Identify which cell holds the provided text, then report its (X, Y) central coordinate. 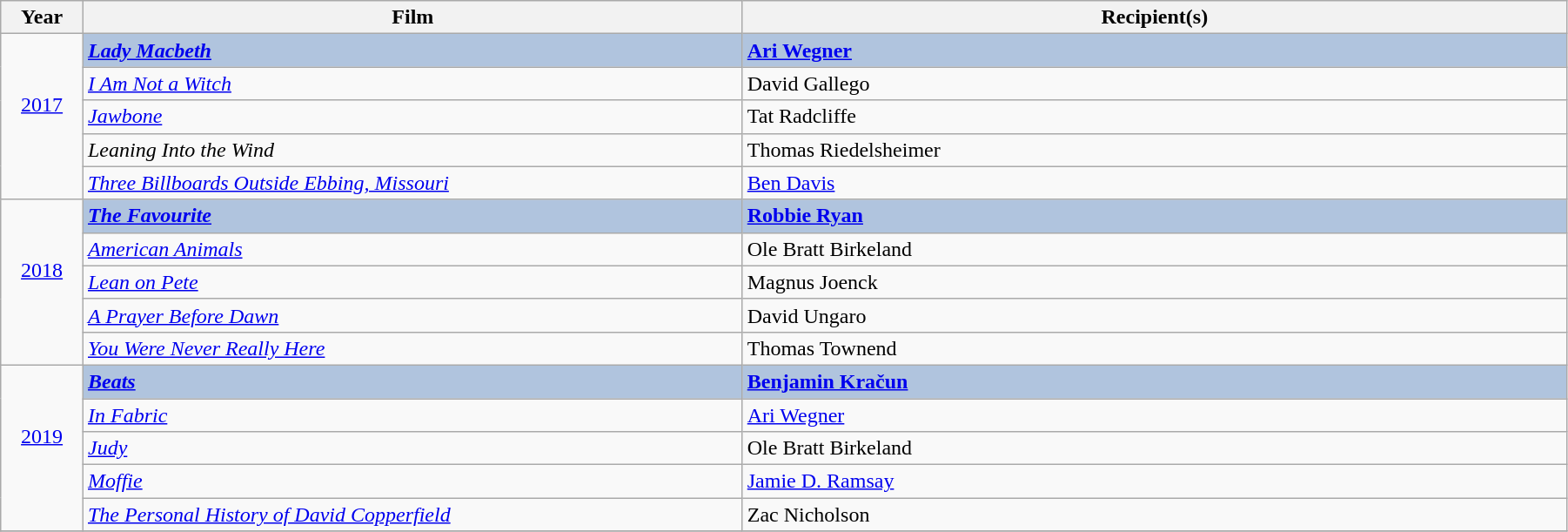
Benjamin Kračun (1154, 381)
Judy (412, 448)
Three Billboards Outside Ebbing, Missouri (412, 183)
2019 (42, 448)
David Gallego (1154, 84)
Ben Davis (1154, 183)
Year (42, 17)
David Ungaro (1154, 315)
I Am Not a Witch (412, 84)
Jamie D. Ramsay (1154, 481)
Zac Nicholson (1154, 515)
2018 (42, 282)
Leaning Into the Wind (412, 150)
Beats (412, 381)
American Animals (412, 249)
Lean on Pete (412, 282)
Thomas Riedelsheimer (1154, 150)
Lady Macbeth (412, 51)
The Personal History of David Copperfield (412, 515)
In Fabric (412, 415)
You Were Never Really Here (412, 348)
Thomas Townend (1154, 348)
Magnus Joenck (1154, 282)
Tat Radcliffe (1154, 117)
Jawbone (412, 117)
Recipient(s) (1154, 17)
A Prayer Before Dawn (412, 315)
2017 (42, 117)
Robbie Ryan (1154, 216)
Film (412, 17)
The Favourite (412, 216)
Moffie (412, 481)
